Pinpoint the cell where the given text exists, returning its (x, y) midpoint coordinate. 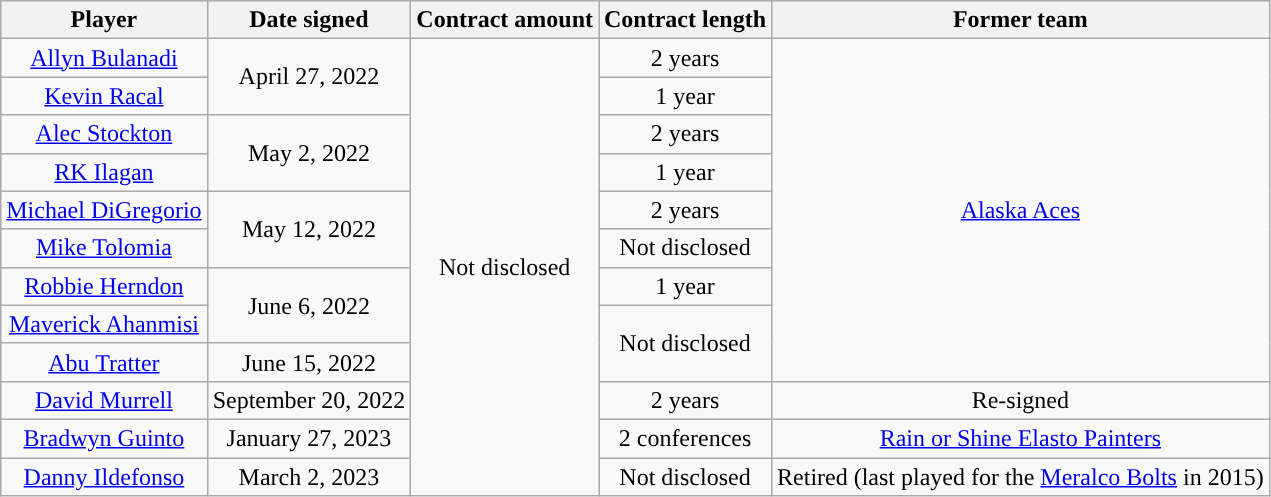
2 conferences (684, 438)
RK Ilagan (104, 172)
Abu Tratter (104, 362)
Former team (1021, 20)
Bradwyn Guinto (104, 438)
Mike Tolomia (104, 248)
May 2, 2022 (309, 153)
Retired (last played for the Meralco Bolts in 2015) (1021, 477)
Robbie Herndon (104, 286)
September 20, 2022 (309, 400)
Player (104, 20)
January 27, 2023 (309, 438)
Kevin Racal (104, 96)
Michael DiGregorio (104, 210)
March 2, 2023 (309, 477)
Contract amount (505, 20)
Rain or Shine Elasto Painters (1021, 438)
Alaska Aces (1021, 210)
Date signed (309, 20)
Re-signed (1021, 400)
May 12, 2022 (309, 229)
Contract length (684, 20)
June 15, 2022 (309, 362)
Maverick Ahanmisi (104, 324)
April 27, 2022 (309, 77)
David Murrell (104, 400)
Danny Ildefonso (104, 477)
Alec Stockton (104, 134)
Allyn Bulanadi (104, 58)
June 6, 2022 (309, 305)
